Scan for the cell matching the given text and deliver its [X, Y] coordinate at center. 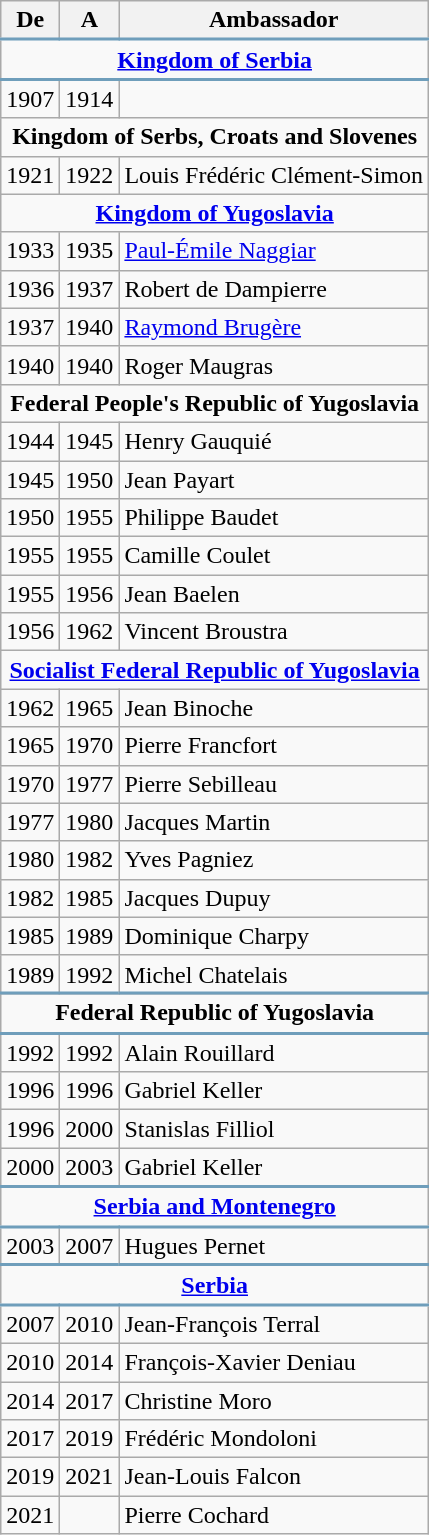
Ambassador [274, 20]
Yves Pagniez [274, 860]
1914 [90, 98]
Federal People's Republic of Yugoslavia [215, 403]
Kingdom of Serbs, Croats and Slovenes [215, 137]
Camille Coulet [274, 556]
Vincent Broustra [274, 632]
Pierre Cochard [274, 1515]
De [30, 20]
Federal Republic of Yugoslavia [215, 1013]
1921 [30, 175]
Jean Baelen [274, 594]
Jean Binoche [274, 708]
Roger Maugras [274, 365]
A [90, 20]
Dominique Charpy [274, 936]
Robert de Dampierre [274, 289]
Henry Gauquié [274, 441]
Christine Moro [274, 1401]
Serbia [215, 1285]
Stanislas Filliol [274, 1129]
François-Xavier Deniau [274, 1362]
Alain Rouillard [274, 1052]
1907 [30, 98]
Pierre Sebilleau [274, 784]
Jacques Martin [274, 822]
1944 [30, 441]
Louis Frédéric Clément-Simon [274, 175]
Jean-François Terral [274, 1324]
Frédéric Mondoloni [274, 1439]
1922 [90, 175]
Pierre Francfort [274, 746]
1936 [30, 289]
Kingdom of Serbia [215, 60]
Kingdom of Yugoslavia [215, 213]
1933 [30, 251]
Jean-Louis Falcon [274, 1477]
Paul-Émile Naggiar [274, 251]
Jean Payart [274, 479]
Michel Chatelais [274, 974]
1935 [90, 251]
Jacques Dupuy [274, 898]
Serbia and Montenegro [215, 1207]
Socialist Federal Republic of Yugoslavia [215, 670]
Hugues Pernet [274, 1246]
Philippe Baudet [274, 518]
Raymond Brugère [274, 327]
